From the cell containing the given text, extract its center point as (X, Y) coordinate. 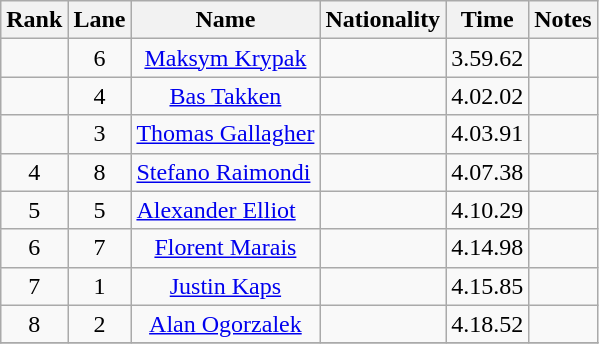
3.59.62 (488, 58)
Rank (34, 20)
Nationality (383, 20)
4.07.38 (488, 172)
4.15.85 (488, 286)
Name (226, 20)
Alan Ogorzalek (226, 324)
Alexander Elliot (226, 210)
4.18.52 (488, 324)
Florent Marais (226, 248)
4.14.98 (488, 248)
Lane (100, 20)
Thomas Gallagher (226, 134)
1 (100, 286)
4.10.29 (488, 210)
4.03.91 (488, 134)
Notes (563, 20)
Time (488, 20)
4.02.02 (488, 96)
3 (100, 134)
Bas Takken (226, 96)
Stefano Raimondi (226, 172)
Maksym Krypak (226, 58)
Justin Kaps (226, 286)
2 (100, 324)
